Pinpoint the cell where the given text exists, returning its (X, Y) midpoint coordinate. 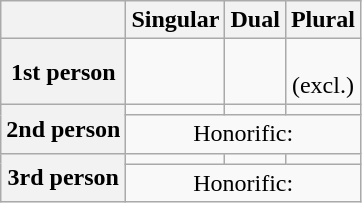
Plural (322, 20)
2nd person (64, 128)
3rd person (64, 178)
1st person (64, 72)
(excl.) (322, 72)
Dual (255, 20)
Singular (176, 20)
